Scan for the cell matching the given text and deliver its [X, Y] coordinate at center. 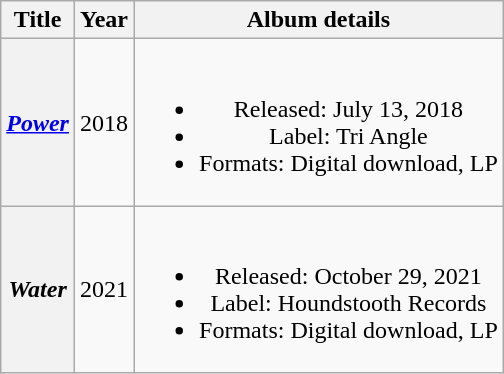
2018 [104, 122]
Album details [319, 20]
2021 [104, 290]
Released: October 29, 2021Label: Houndstooth RecordsFormats: Digital download, LP [319, 290]
Water [38, 290]
Released: July 13, 2018Label: Tri AngleFormats: Digital download, LP [319, 122]
Title [38, 20]
Power [38, 122]
Year [104, 20]
